Extract the [x, y] coordinate from the center of the cell holding the provided text.  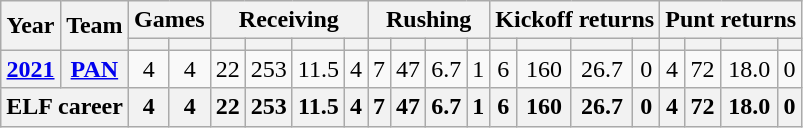
Team [94, 26]
PAN [94, 69]
Kickoff returns [575, 20]
Punt returns [731, 20]
Year [31, 26]
Games [169, 20]
2021 [31, 69]
ELF career [65, 107]
Rushing [429, 20]
Receiving [288, 20]
